Find where the given text appears and provide that cell's center as (x, y) coordinate. 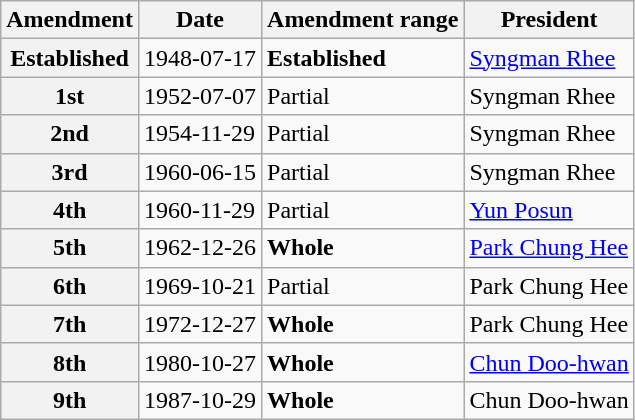
1987-10-29 (200, 400)
Amendment (70, 20)
5th (70, 248)
1980-10-27 (200, 362)
1962-12-26 (200, 248)
President (549, 20)
7th (70, 324)
6th (70, 286)
1952-07-07 (200, 96)
1972-12-27 (200, 324)
4th (70, 210)
1969-10-21 (200, 286)
2nd (70, 134)
3rd (70, 172)
1948-07-17 (200, 58)
Date (200, 20)
1960-11-29 (200, 210)
Amendment range (363, 20)
1st (70, 96)
1960-06-15 (200, 172)
8th (70, 362)
1954-11-29 (200, 134)
Yun Posun (549, 210)
9th (70, 400)
